Search for the cell housing the specified text and yield its (X, Y) center coordinate. 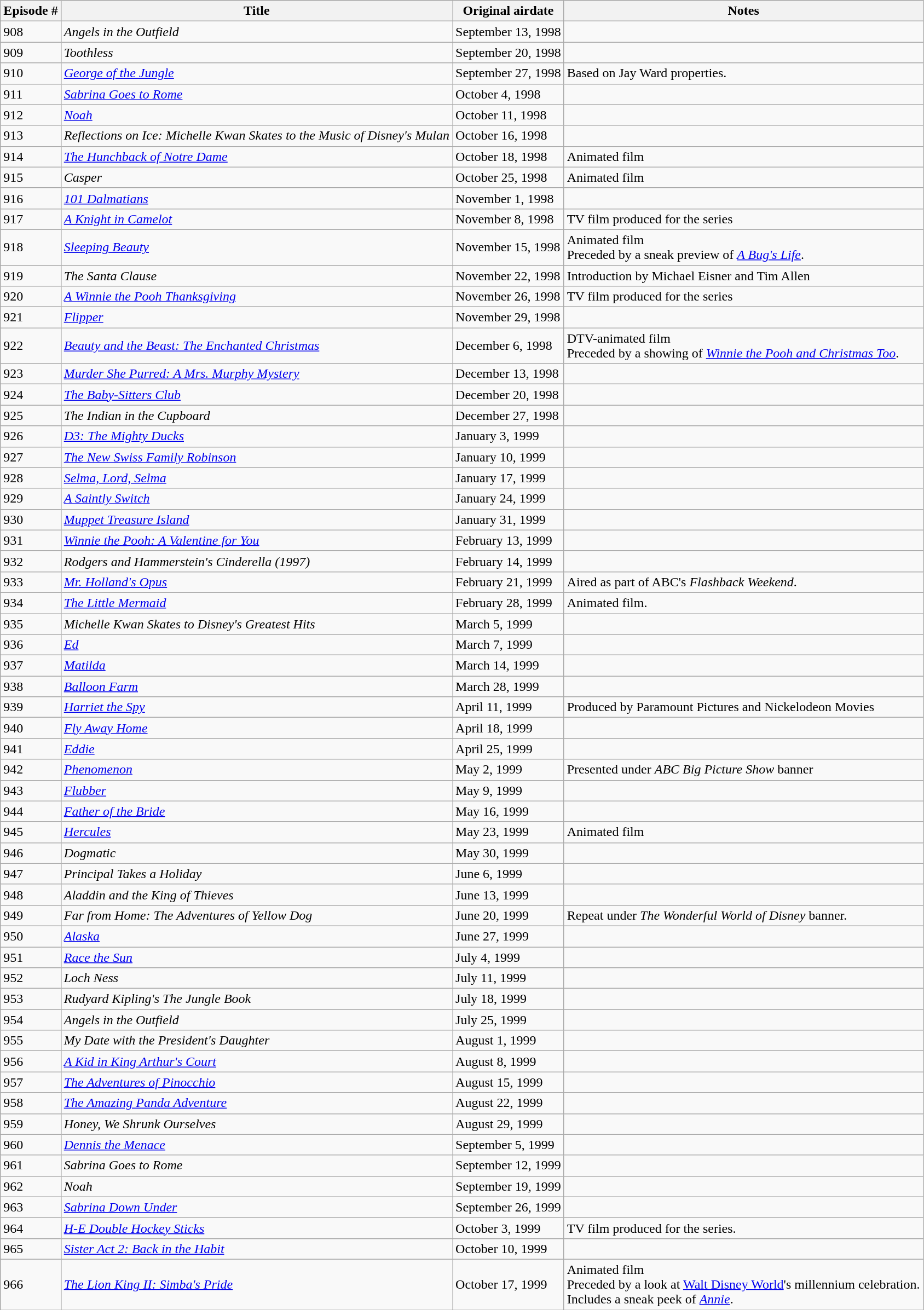
966 (31, 1284)
913 (31, 136)
Phenomenon (256, 770)
950 (31, 936)
April 25, 1999 (509, 749)
February 28, 1999 (509, 603)
December 27, 1998 (509, 415)
The Lion King II: Simba's Pride (256, 1284)
956 (31, 1061)
The Hunchback of Notre Dame (256, 157)
936 (31, 645)
July 18, 1999 (509, 999)
943 (31, 790)
948 (31, 895)
Animated film Preceded by a sneak preview of A Bug's Life. (743, 247)
925 (31, 415)
917 (31, 219)
October 17, 1999 (509, 1284)
March 7, 1999 (509, 645)
964 (31, 1228)
A Knight in Camelot (256, 219)
933 (31, 582)
954 (31, 1020)
916 (31, 198)
March 14, 1999 (509, 666)
September 20, 1998 (509, 53)
October 10, 1999 (509, 1249)
941 (31, 749)
The Santa Clause (256, 275)
Flubber (256, 790)
January 10, 1999 (509, 457)
Father of the Bride (256, 811)
Title (256, 11)
October 4, 1998 (509, 94)
October 16, 1998 (509, 136)
My Date with the President's Daughter (256, 1041)
H-E Double Hockey Sticks (256, 1228)
Original airdate (509, 11)
921 (31, 318)
955 (31, 1041)
934 (31, 603)
April 18, 1999 (509, 728)
A Winnie the Pooh Thanksgiving (256, 297)
942 (31, 770)
939 (31, 707)
September 5, 1999 (509, 1145)
Ed (256, 645)
Sabrina Down Under (256, 1207)
Murder She Purred: A Mrs. Murphy Mystery (256, 374)
DTV-animated film Preceded by a showing of Winnie the Pooh and Christmas Too. (743, 346)
May 9, 1999 (509, 790)
September 27, 1998 (509, 73)
920 (31, 297)
930 (31, 520)
March 5, 1999 (509, 624)
Produced by Paramount Pictures and Nickelodeon Movies (743, 707)
958 (31, 1103)
Dennis the Menace (256, 1145)
May 16, 1999 (509, 811)
September 12, 1999 (509, 1165)
The Indian in the Cupboard (256, 415)
November 29, 1998 (509, 318)
October 25, 1998 (509, 177)
July 11, 1999 (509, 978)
Flipper (256, 318)
Mr. Holland's Opus (256, 582)
July 4, 1999 (509, 957)
January 3, 1999 (509, 436)
June 20, 1999 (509, 915)
910 (31, 73)
911 (31, 94)
944 (31, 811)
929 (31, 499)
914 (31, 157)
August 29, 1999 (509, 1124)
Harriet the Spy (256, 707)
December 13, 1998 (509, 374)
951 (31, 957)
938 (31, 686)
March 28, 1999 (509, 686)
918 (31, 247)
959 (31, 1124)
Principal Takes a Holiday (256, 874)
Race the Sun (256, 957)
February 21, 1999 (509, 582)
November 8, 1998 (509, 219)
Rudyard Kipling's The Jungle Book (256, 999)
924 (31, 395)
908 (31, 32)
937 (31, 666)
November 1, 1998 (509, 198)
Aired as part of ABC's Flashback Weekend. (743, 582)
June 13, 1999 (509, 895)
George of the Jungle (256, 73)
January 17, 1999 (509, 478)
Beauty and the Beast: The Enchanted Christmas (256, 346)
963 (31, 1207)
Far from Home: The Adventures of Yellow Dog (256, 915)
919 (31, 275)
September 13, 1998 (509, 32)
The Amazing Panda Adventure (256, 1103)
Notes (743, 11)
926 (31, 436)
953 (31, 999)
Michelle Kwan Skates to Disney's Greatest Hits (256, 624)
Loch Ness (256, 978)
August 15, 1999 (509, 1082)
935 (31, 624)
April 11, 1999 (509, 707)
Matilda (256, 666)
909 (31, 53)
961 (31, 1165)
Casper (256, 177)
December 20, 1998 (509, 395)
A Saintly Switch (256, 499)
October 18, 1998 (509, 157)
Sleeping Beauty (256, 247)
October 11, 1998 (509, 115)
965 (31, 1249)
946 (31, 853)
August 8, 1999 (509, 1061)
September 26, 1999 (509, 1207)
November 26, 1998 (509, 297)
Balloon Farm (256, 686)
Reflections on Ice: Michelle Kwan Skates to the Music of Disney's Mulan (256, 136)
February 13, 1999 (509, 540)
August 1, 1999 (509, 1041)
Fly Away Home (256, 728)
962 (31, 1186)
Animated film. (743, 603)
May 30, 1999 (509, 853)
The Baby-Sitters Club (256, 395)
Repeat under The Wonderful World of Disney banner. (743, 915)
952 (31, 978)
Episode # (31, 11)
December 6, 1998 (509, 346)
947 (31, 874)
Muppet Treasure Island (256, 520)
932 (31, 561)
November 22, 1998 (509, 275)
The New Swiss Family Robinson (256, 457)
927 (31, 457)
The Adventures of Pinocchio (256, 1082)
Aladdin and the King of Thieves (256, 895)
940 (31, 728)
Dogmatic (256, 853)
D3: The Mighty Ducks (256, 436)
945 (31, 832)
June 6, 1999 (509, 874)
912 (31, 115)
Winnie the Pooh: A Valentine for You (256, 540)
928 (31, 478)
May 2, 1999 (509, 770)
Sister Act 2: Back in the Habit (256, 1249)
January 31, 1999 (509, 520)
Rodgers and Hammerstein's Cinderella (1997) (256, 561)
August 22, 1999 (509, 1103)
A Kid in King Arthur's Court (256, 1061)
923 (31, 374)
February 14, 1999 (509, 561)
957 (31, 1082)
Toothless (256, 53)
960 (31, 1145)
915 (31, 177)
Hercules (256, 832)
931 (31, 540)
Based on Jay Ward properties. (743, 73)
November 15, 1998 (509, 247)
Animated film Preceded by a look at Walt Disney World's millennium celebration.Includes a sneak peek of Annie. (743, 1284)
October 3, 1999 (509, 1228)
Alaska (256, 936)
101 Dalmatians (256, 198)
September 19, 1999 (509, 1186)
Selma, Lord, Selma (256, 478)
May 23, 1999 (509, 832)
Eddie (256, 749)
922 (31, 346)
Introduction by Michael Eisner and Tim Allen (743, 275)
Presented under ABC Big Picture Show banner (743, 770)
TV film produced for the series. (743, 1228)
June 27, 1999 (509, 936)
July 25, 1999 (509, 1020)
The Little Mermaid (256, 603)
Honey, We Shrunk Ourselves (256, 1124)
949 (31, 915)
January 24, 1999 (509, 499)
